For the text-containing cell, return its midpoint in (X, Y) coordinate format. 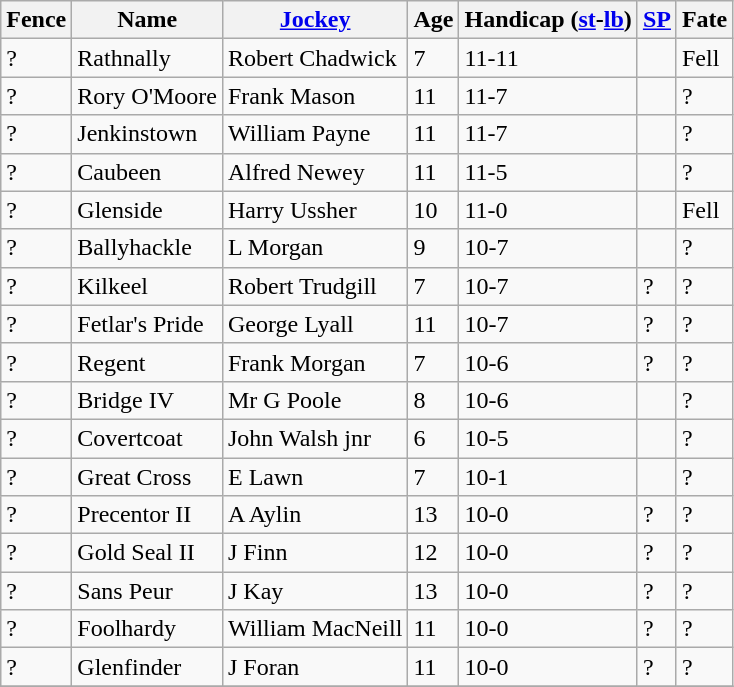
6 (434, 438)
Glenfinder (148, 667)
Gold Seal II (148, 553)
Frank Morgan (314, 362)
Glenside (148, 210)
Alfred Newey (314, 172)
Bridge IV (148, 400)
J Finn (314, 553)
Handicap (st-lb) (548, 20)
Name (148, 20)
Rathnally (148, 58)
11-5 (548, 172)
Ballyhackle (148, 248)
Foolhardy (148, 629)
George Lyall (314, 324)
10-1 (548, 477)
10-5 (548, 438)
Great Cross (148, 477)
Fence (36, 20)
Precentor II (148, 515)
A Aylin (314, 515)
Robert Chadwick (314, 58)
William Payne (314, 134)
Caubeen (148, 172)
J Kay (314, 591)
10 (434, 210)
9 (434, 248)
Sans Peur (148, 591)
E Lawn (314, 477)
11-0 (548, 210)
Regent (148, 362)
Rory O'Moore (148, 96)
William MacNeill (314, 629)
Fetlar's Pride (148, 324)
Harry Ussher (314, 210)
J Foran (314, 667)
Covertcoat (148, 438)
Mr G Poole (314, 400)
Frank Mason (314, 96)
John Walsh jnr (314, 438)
8 (434, 400)
L Morgan (314, 248)
Age (434, 20)
Jockey (314, 20)
Jenkinstown (148, 134)
11-11 (548, 58)
Kilkeel (148, 286)
Robert Trudgill (314, 286)
12 (434, 553)
SP (656, 20)
Fate (704, 20)
